Provide the [X, Y] coordinate of the cell's center where the given text is located.  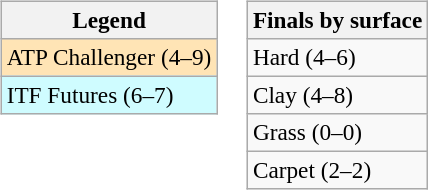
Legend [108, 20]
Carpet (2–2) [337, 171]
Hard (4–6) [337, 57]
ATP Challenger (4–9) [108, 57]
Clay (4–8) [337, 95]
Finals by surface [337, 20]
Grass (0–0) [337, 133]
ITF Futures (6–7) [108, 95]
